Search for the cell housing the specified text and yield its [x, y] center coordinate. 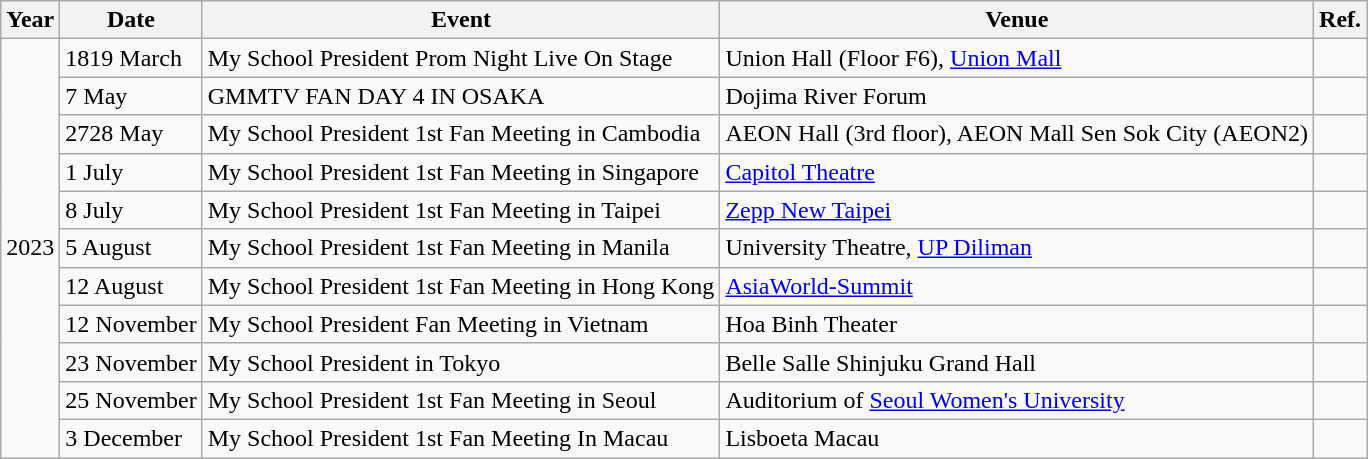
My School President 1st Fan Meeting in Taipei [461, 210]
Venue [1017, 20]
My School President 1st Fan Meeting In Macau [461, 438]
My School President 1st Fan Meeting in Manila [461, 248]
Year [30, 20]
25 November [131, 400]
Lisboeta Macau [1017, 438]
2728 May [131, 134]
Zepp New Taipei [1017, 210]
Dojima River Forum [1017, 96]
My School President Prom Night Live On Stage [461, 58]
AEON Hall (3rd floor), AEON Mall Sen Sok City (AEON2) [1017, 134]
AsiaWorld-Summit [1017, 286]
My School President 1st Fan Meeting in Seoul [461, 400]
2023 [30, 248]
My School President 1st Fan Meeting in Cambodia [461, 134]
7 May [131, 96]
Event [461, 20]
23 November [131, 362]
8 July [131, 210]
University Theatre, UP Diliman [1017, 248]
12 August [131, 286]
1819 March [131, 58]
My School President 1st Fan Meeting in Hong Kong [461, 286]
Capitol Theatre [1017, 172]
Auditorium of Seoul Women's University [1017, 400]
My School President Fan Meeting in Vietnam [461, 324]
Ref. [1340, 20]
Hoa Binh Theater [1017, 324]
12 November [131, 324]
My School President in Tokyo [461, 362]
GMMTV FAN DAY 4 IN OSAKA [461, 96]
1 July [131, 172]
Union Hall (Floor F6), Union Mall [1017, 58]
Date [131, 20]
My School President 1st Fan Meeting in Singapore [461, 172]
3 December [131, 438]
Belle Salle Shinjuku Grand Hall [1017, 362]
5 August [131, 248]
